Capture the cell that displays the provided text and extract its [X, Y] central coordinate. 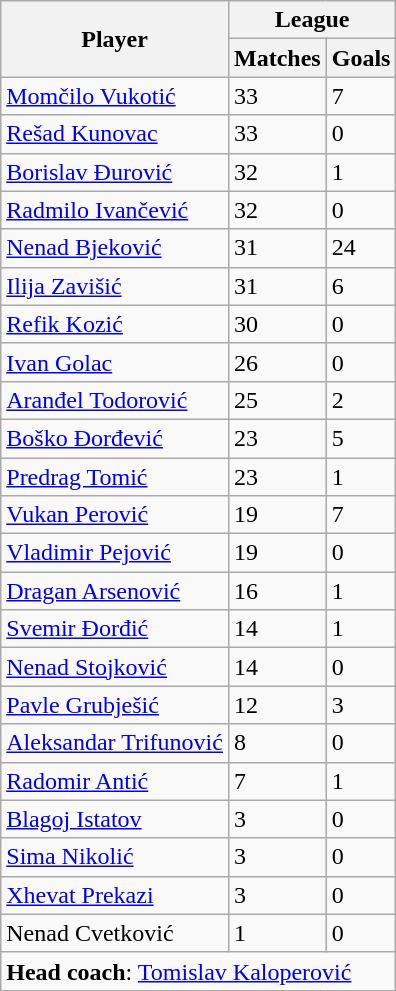
12 [277, 705]
Pavle Grubješić [115, 705]
Head coach: Tomislav Kaloperović [198, 971]
Predrag Tomić [115, 477]
Goals [361, 58]
Boško Đorđević [115, 438]
Vladimir Pejović [115, 553]
2 [361, 400]
Nenad Bjeković [115, 248]
League [312, 20]
Matches [277, 58]
Rešad Kunovac [115, 134]
Borislav Đurović [115, 172]
Blagoj Istatov [115, 819]
Refik Kozić [115, 324]
30 [277, 324]
Radomir Antić [115, 781]
Xhevat Prekazi [115, 895]
6 [361, 286]
Ilija Zavišić [115, 286]
8 [277, 743]
26 [277, 362]
Dragan Arsenović [115, 591]
16 [277, 591]
Aranđel Todorović [115, 400]
Momčilo Vukotić [115, 96]
Sima Nikolić [115, 857]
Svemir Đorđić [115, 629]
Player [115, 39]
Aleksandar Trifunović [115, 743]
Vukan Perović [115, 515]
Radmilo Ivančević [115, 210]
25 [277, 400]
Nenad Stojković [115, 667]
5 [361, 438]
Ivan Golac [115, 362]
Nenad Cvetković [115, 933]
24 [361, 248]
